Search for the cell housing the specified text and yield its [X, Y] center coordinate. 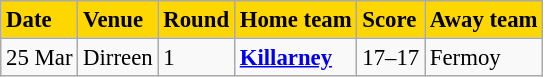
Date [40, 19]
Dirreen [118, 57]
Home team [296, 19]
Round [196, 19]
Away team [484, 19]
Fermoy [484, 57]
Killarney [296, 57]
1 [196, 57]
17–17 [391, 57]
25 Mar [40, 57]
Venue [118, 19]
Score [391, 19]
